For the text-containing cell, return its midpoint in [x, y] coordinate format. 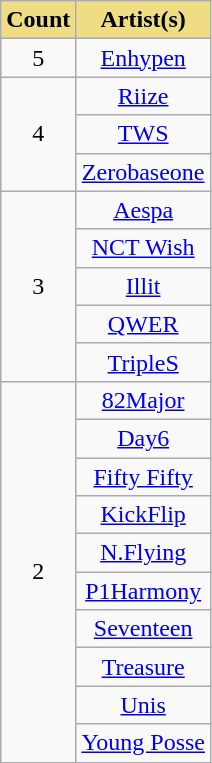
Treasure [144, 667]
82Major [144, 400]
TWS [144, 134]
Enhypen [144, 58]
NCT Wish [144, 248]
N.Flying [144, 553]
5 [38, 58]
Riize [144, 96]
Unis [144, 705]
KickFlip [144, 515]
Aespa [144, 210]
2 [38, 572]
Day6 [144, 438]
Fifty Fifty [144, 477]
4 [38, 134]
Seventeen [144, 629]
3 [38, 286]
QWER [144, 324]
Young Posse [144, 743]
TripleS [144, 362]
P1Harmony [144, 591]
Count [38, 20]
Zerobaseone [144, 172]
Illit [144, 286]
Artist(s) [144, 20]
